Capture the cell that displays the provided text and extract its [X, Y] central coordinate. 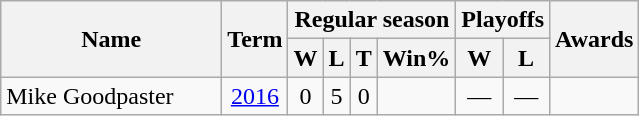
Win% [416, 58]
2016 [255, 96]
Awards [594, 39]
5 [336, 96]
Playoffs [503, 20]
T [364, 58]
Term [255, 39]
Name [112, 39]
Mike Goodpaster [112, 96]
Regular season [372, 20]
